Extract the [X, Y] coordinate from the center of the cell holding the provided text.  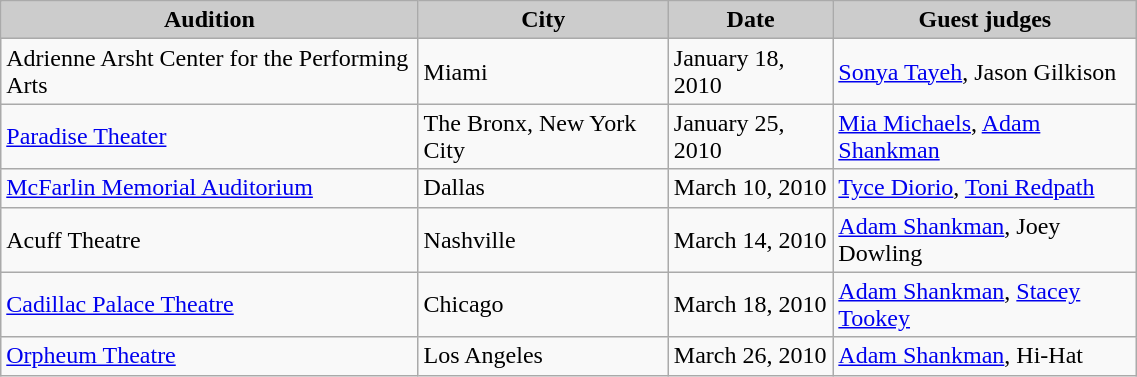
Sonya Tayeh, Jason Gilkison [985, 72]
Tyce Diorio, Toni Redpath [985, 188]
Cadillac Palace Theatre [210, 304]
March 26, 2010 [750, 356]
Miami [543, 72]
March 18, 2010 [750, 304]
Mia Michaels, Adam Shankman [985, 136]
Adrienne Arsht Center for the Performing Arts [210, 72]
Guest judges [985, 20]
The Bronx, New York City [543, 136]
Orpheum Theatre [210, 356]
Adam Shankman, Hi-Hat [985, 356]
Los Angeles [543, 356]
January 25, 2010 [750, 136]
March 14, 2010 [750, 240]
Date [750, 20]
Adam Shankman, Joey Dowling [985, 240]
City [543, 20]
McFarlin Memorial Auditorium [210, 188]
Adam Shankman, Stacey Tookey [985, 304]
Chicago [543, 304]
Dallas [543, 188]
Paradise Theater [210, 136]
Audition [210, 20]
Acuff Theatre [210, 240]
January 18, 2010 [750, 72]
Nashville [543, 240]
March 10, 2010 [750, 188]
